Pinpoint the cell where the given text exists, returning its [x, y] midpoint coordinate. 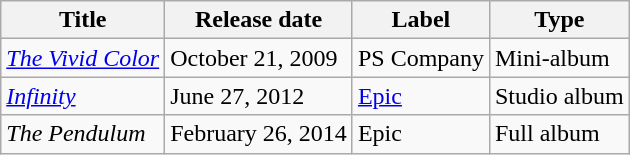
Infinity [83, 96]
Mini-album [559, 58]
Release date [259, 20]
The Pendulum [83, 134]
Full album [559, 134]
June 27, 2012 [259, 96]
Label [420, 20]
Studio album [559, 96]
October 21, 2009 [259, 58]
February 26, 2014 [259, 134]
Title [83, 20]
The Vivid Color [83, 58]
PS Company [420, 58]
Type [559, 20]
